Provide the [X, Y] coordinate of the cell's center where the given text is located.  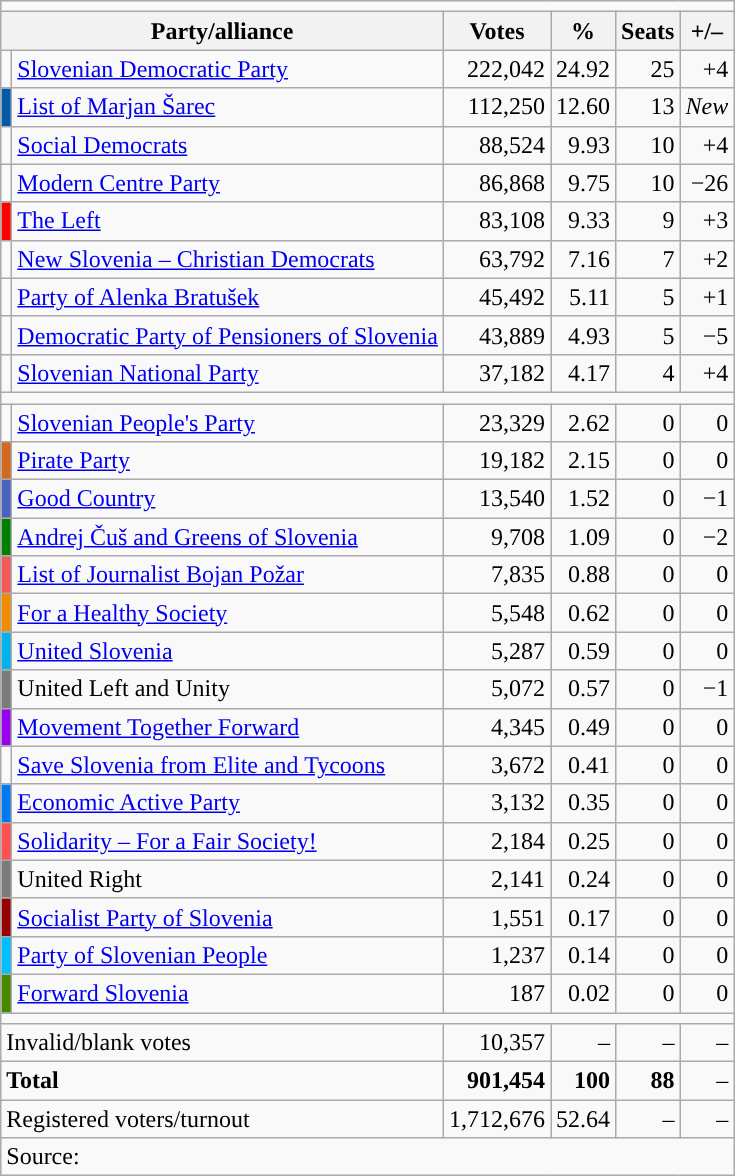
3,132 [496, 803]
0.02 [582, 993]
% [582, 31]
−2 [707, 537]
Invalid/blank votes [222, 1043]
7 [648, 259]
24.92 [582, 69]
83,108 [496, 221]
5,287 [496, 651]
0.35 [582, 803]
1,551 [496, 917]
100 [582, 1081]
9.75 [582, 183]
45,492 [496, 297]
1,712,676 [496, 1119]
4,345 [496, 727]
Socialist Party of Slovenia [228, 917]
Forward Slovenia [228, 993]
19,182 [496, 461]
2.15 [582, 461]
Slovenian Democratic Party [228, 69]
Democratic Party of Pensioners of Slovenia [228, 335]
86,868 [496, 183]
4.93 [582, 335]
Registered voters/turnout [222, 1119]
New [707, 107]
43,889 [496, 335]
Total [222, 1081]
1,237 [496, 955]
25 [648, 69]
Source: [368, 1157]
New Slovenia – Christian Democrats [228, 259]
Solidarity – For a Fair Society! [228, 841]
2,184 [496, 841]
52.64 [582, 1119]
Party of Alenka Bratušek [228, 297]
4.17 [582, 373]
Good Country [228, 499]
2,141 [496, 879]
9 [648, 221]
Modern Centre Party [228, 183]
37,182 [496, 373]
−26 [707, 183]
4 [648, 373]
13,540 [496, 499]
63,792 [496, 259]
United Slovenia [228, 651]
United Left and Unity [228, 689]
2.62 [582, 423]
5.11 [582, 297]
0.24 [582, 879]
88 [648, 1081]
+2 [707, 259]
10,357 [496, 1043]
9.93 [582, 145]
Slovenian National Party [228, 373]
For a Healthy Society [228, 613]
222,042 [496, 69]
0.62 [582, 613]
0.57 [582, 689]
United Right [228, 879]
Movement Together Forward [228, 727]
+1 [707, 297]
88,524 [496, 145]
7,835 [496, 575]
+3 [707, 221]
Andrej Čuš and Greens of Slovenia [228, 537]
13 [648, 107]
23,329 [496, 423]
112,250 [496, 107]
Slovenian People's Party [228, 423]
List of Marjan Šarec [228, 107]
3,672 [496, 765]
0.25 [582, 841]
List of Journalist Bojan Požar [228, 575]
0.59 [582, 651]
Party of Slovenian People [228, 955]
0.88 [582, 575]
9.33 [582, 221]
0.49 [582, 727]
Pirate Party [228, 461]
12.60 [582, 107]
1.52 [582, 499]
The Left [228, 221]
187 [496, 993]
Party/alliance [222, 31]
1.09 [582, 537]
0.17 [582, 917]
+/– [707, 31]
5,548 [496, 613]
7.16 [582, 259]
Social Democrats [228, 145]
Economic Active Party [228, 803]
0.14 [582, 955]
5,072 [496, 689]
Votes [496, 31]
0.41 [582, 765]
Save Slovenia from Elite and Tycoons [228, 765]
901,454 [496, 1081]
Seats [648, 31]
9,708 [496, 537]
−5 [707, 335]
